Detect which cell encompasses the target text, then output its (X, Y) center coordinate. 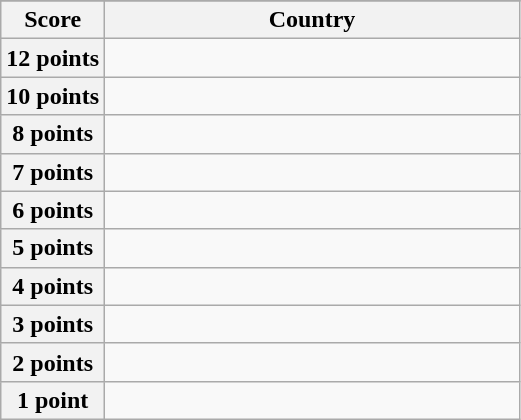
6 points (53, 210)
3 points (53, 324)
4 points (53, 286)
10 points (53, 96)
Country (312, 20)
5 points (53, 248)
8 points (53, 134)
12 points (53, 58)
7 points (53, 172)
Score (53, 20)
2 points (53, 362)
1 point (53, 400)
